Locate the cell with the specified text and output its [X, Y] center coordinate. 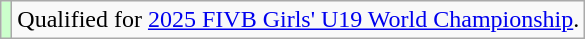
Qualified for 2025 FIVB Girls' U19 World Championship. [298, 20]
